Extract the (X, Y) coordinate from the center of the cell holding the provided text.  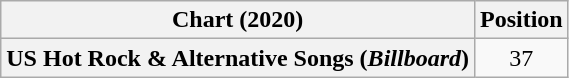
US Hot Rock & Alternative Songs (Billboard) (238, 58)
Chart (2020) (238, 20)
37 (521, 58)
Position (521, 20)
